Provide the (x, y) coordinate of the cell's center where the given text is located.  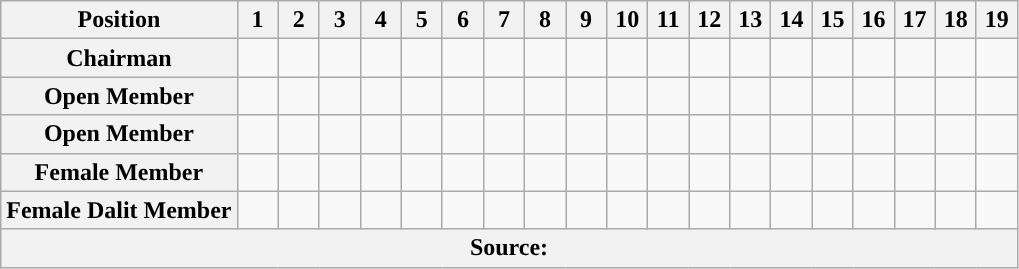
9 (586, 20)
10 (628, 20)
16 (874, 20)
Source: (509, 248)
8 (544, 20)
11 (668, 20)
6 (462, 20)
18 (956, 20)
5 (422, 20)
2 (298, 20)
13 (750, 20)
Female Member (119, 172)
7 (504, 20)
15 (832, 20)
Chairman (119, 58)
17 (914, 20)
1 (258, 20)
12 (710, 20)
14 (792, 20)
Female Dalit Member (119, 210)
19 (996, 20)
Position (119, 20)
4 (380, 20)
3 (340, 20)
